Extract the (X, Y) coordinate from the center of the cell holding the provided text.  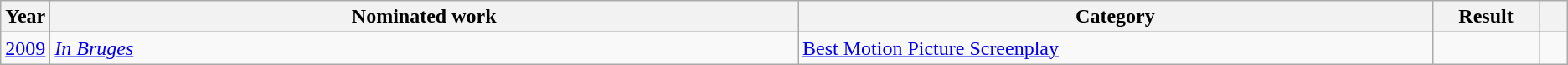
Result (1486, 17)
Year (25, 17)
Best Motion Picture Screenplay (1116, 48)
Nominated work (424, 17)
Category (1116, 17)
In Bruges (424, 48)
2009 (25, 48)
